Return (x, y) of the center of cell containing provided text 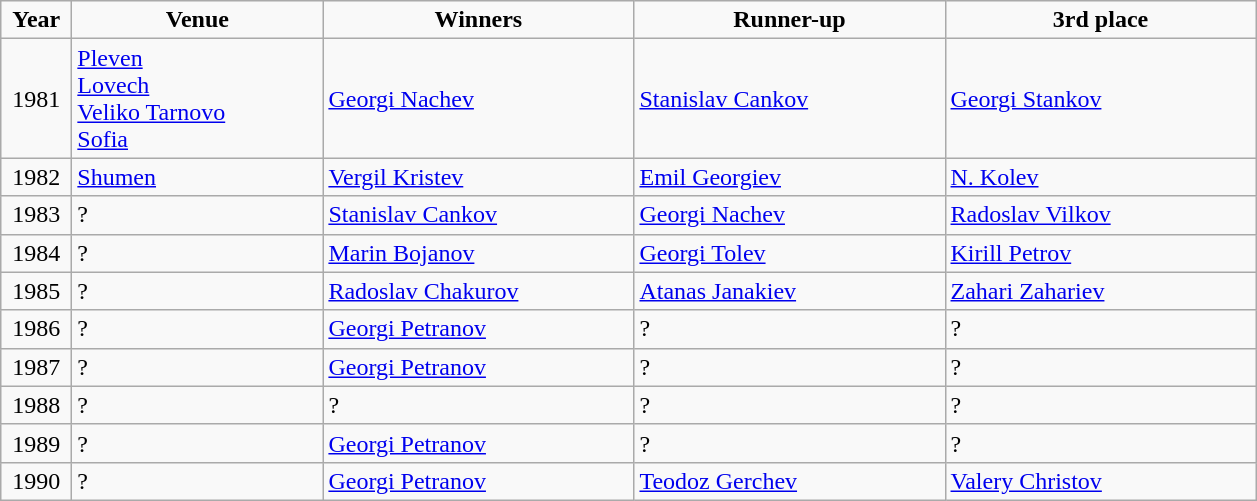
Radoslav Vilkov (1100, 215)
Winners (478, 20)
Shumen (198, 177)
Valery Christov (1100, 481)
3rd place (1100, 20)
1982 (36, 177)
Atanas Janakiev (790, 291)
1987 (36, 367)
N. Kolev (1100, 177)
PlevenLovechVeliko TarnovoSofia (198, 98)
1984 (36, 253)
Georgi Tolev (790, 253)
Radoslav Chakurov (478, 291)
Teodoz Gerchev (790, 481)
Runner-up (790, 20)
Emil Georgiev (790, 177)
Marin Bojanov (478, 253)
1986 (36, 329)
Kirill Petrov (1100, 253)
Venue (198, 20)
1983 (36, 215)
1981 (36, 98)
Zahari Zahariev (1100, 291)
Vergil Kristev (478, 177)
Georgi Stankov (1100, 98)
Year (36, 20)
1989 (36, 443)
1988 (36, 405)
1985 (36, 291)
1990 (36, 481)
